From the cell containing the given text, extract its center point as [X, Y] coordinate. 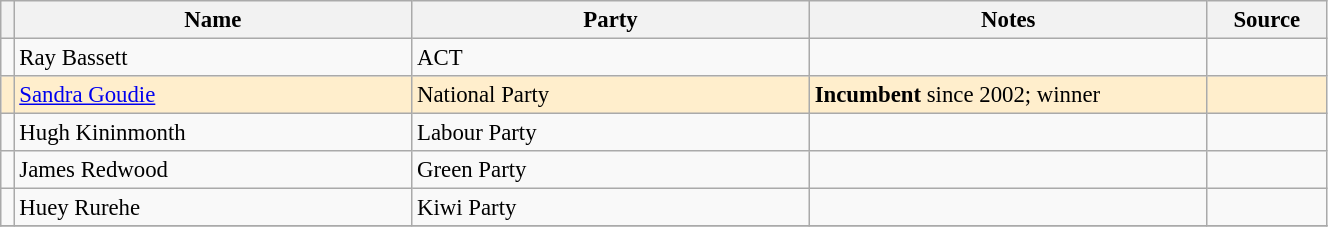
National Party [611, 95]
Labour Party [611, 133]
Kiwi Party [611, 208]
Hugh Kininmonth [213, 133]
Ray Bassett [213, 58]
Sandra Goudie [213, 95]
James Redwood [213, 170]
Name [213, 20]
ACT [611, 58]
Party [611, 20]
Green Party [611, 170]
Source [1266, 20]
Notes [1008, 20]
Incumbent since 2002; winner [1008, 95]
Huey Rurehe [213, 208]
